Scan for the cell matching the given text and deliver its (X, Y) coordinate at center. 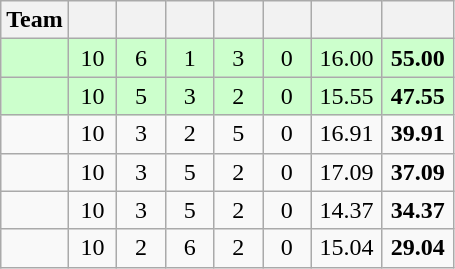
17.09 (346, 172)
14.37 (346, 210)
47.55 (418, 96)
15.55 (346, 96)
39.91 (418, 134)
55.00 (418, 58)
1 (190, 58)
29.04 (418, 248)
34.37 (418, 210)
15.04 (346, 248)
16.00 (346, 58)
37.09 (418, 172)
Team (35, 20)
16.91 (346, 134)
